Return the (X, Y) coordinate for the center point of the cell that contains the specified text.  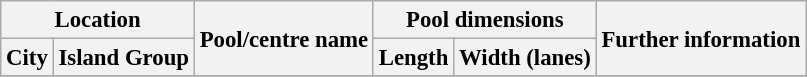
Pool dimensions (484, 20)
Island Group (124, 58)
Width (lanes) (525, 58)
City (27, 58)
Pool/centre name (284, 38)
Further information (701, 38)
Location (98, 20)
Length (413, 58)
